For the text-containing cell, return its midpoint in (X, Y) coordinate format. 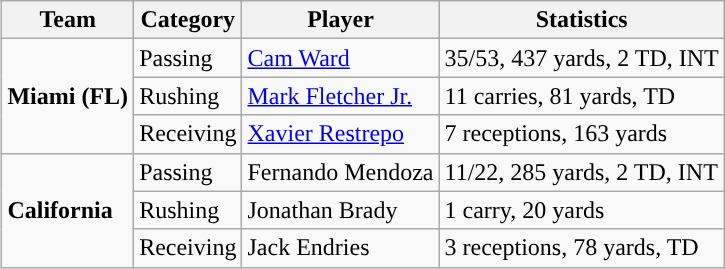
Cam Ward (340, 58)
1 carry, 20 yards (582, 210)
Mark Fletcher Jr. (340, 96)
Xavier Restrepo (340, 134)
Miami (FL) (68, 96)
7 receptions, 163 yards (582, 134)
California (68, 210)
Team (68, 20)
Jack Endries (340, 248)
3 receptions, 78 yards, TD (582, 248)
Player (340, 20)
11 carries, 81 yards, TD (582, 96)
Jonathan Brady (340, 210)
11/22, 285 yards, 2 TD, INT (582, 172)
Fernando Mendoza (340, 172)
Category (188, 20)
35/53, 437 yards, 2 TD, INT (582, 58)
Statistics (582, 20)
